Pinpoint the cell where the given text exists, returning its (X, Y) midpoint coordinate. 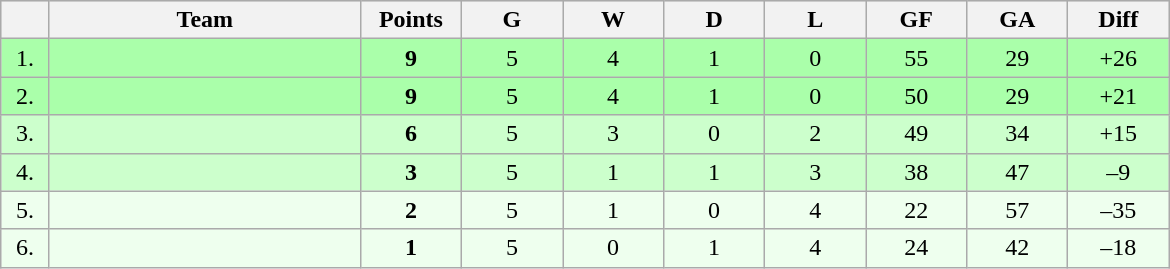
3. (26, 134)
G (512, 20)
–9 (1118, 172)
47 (1018, 172)
GA (1018, 20)
38 (916, 172)
34 (1018, 134)
42 (1018, 248)
6 (410, 134)
24 (916, 248)
49 (916, 134)
50 (916, 96)
2. (26, 96)
57 (1018, 210)
L (816, 20)
4. (26, 172)
W (612, 20)
22 (916, 210)
–18 (1118, 248)
–35 (1118, 210)
Points (410, 20)
GF (916, 20)
Diff (1118, 20)
1. (26, 58)
Team (204, 20)
55 (916, 58)
+21 (1118, 96)
5. (26, 210)
+26 (1118, 58)
D (714, 20)
6. (26, 248)
+15 (1118, 134)
